Return the [X, Y] coordinate for the center point of the cell that contains the specified text.  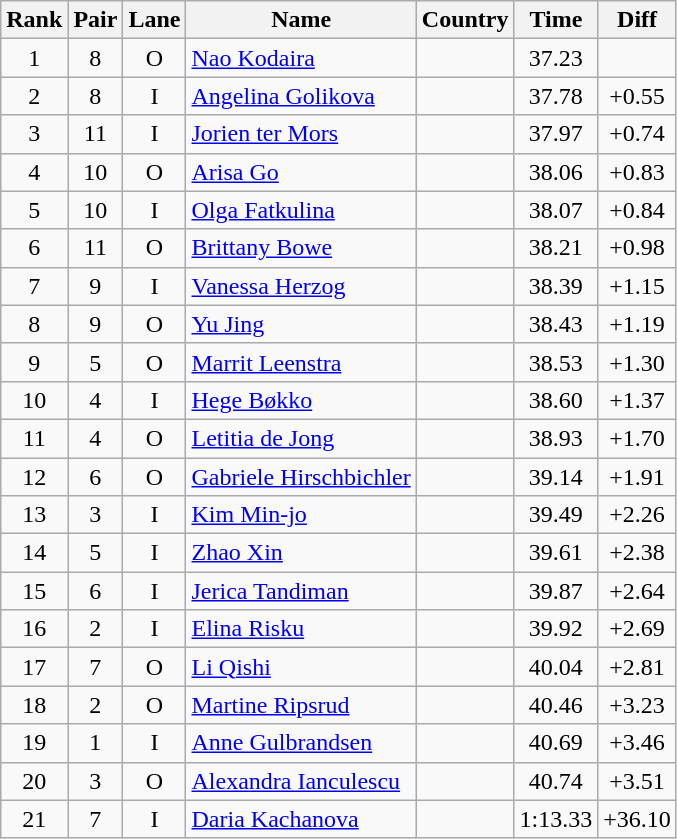
16 [34, 629]
19 [34, 743]
Brittany Bowe [301, 248]
37.78 [556, 96]
Li Qishi [301, 667]
37.23 [556, 58]
+1.70 [638, 438]
Jorien ter Mors [301, 134]
+0.98 [638, 248]
37.97 [556, 134]
Letitia de Jong [301, 438]
Elina Risku [301, 629]
+2.26 [638, 515]
38.43 [556, 324]
+1.30 [638, 362]
15 [34, 591]
+3.51 [638, 781]
12 [34, 477]
+1.19 [638, 324]
Gabriele Hirschbichler [301, 477]
Hege Bøkko [301, 400]
18 [34, 705]
+0.74 [638, 134]
Zhao Xin [301, 553]
+2.64 [638, 591]
Arisa Go [301, 172]
1:13.33 [556, 819]
39.49 [556, 515]
Time [556, 20]
13 [34, 515]
Olga Fatkulina [301, 210]
40.46 [556, 705]
Jerica Tandiman [301, 591]
+0.83 [638, 172]
Diff [638, 20]
38.93 [556, 438]
14 [34, 553]
38.21 [556, 248]
39.14 [556, 477]
Daria Kachanova [301, 819]
+3.23 [638, 705]
+0.84 [638, 210]
38.60 [556, 400]
40.69 [556, 743]
+2.38 [638, 553]
+1.91 [638, 477]
Name [301, 20]
+36.10 [638, 819]
17 [34, 667]
21 [34, 819]
Alexandra Ianculescu [301, 781]
+3.46 [638, 743]
40.04 [556, 667]
Yu Jing [301, 324]
Martine Ripsrud [301, 705]
Marrit Leenstra [301, 362]
Rank [34, 20]
38.06 [556, 172]
+1.37 [638, 400]
Pair [96, 20]
38.07 [556, 210]
Nao Kodaira [301, 58]
Lane [154, 20]
+2.69 [638, 629]
Vanessa Herzog [301, 286]
+1.15 [638, 286]
+2.81 [638, 667]
39.61 [556, 553]
40.74 [556, 781]
39.87 [556, 591]
38.39 [556, 286]
+0.55 [638, 96]
20 [34, 781]
39.92 [556, 629]
38.53 [556, 362]
Country [465, 20]
Anne Gulbrandsen [301, 743]
Angelina Golikova [301, 96]
Kim Min-jo [301, 515]
